Search for the cell housing the specified text and yield its (x, y) center coordinate. 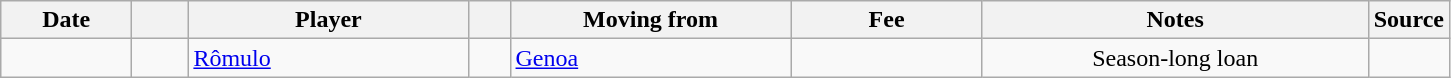
Season-long loan (1175, 58)
Fee (886, 20)
Moving from (650, 20)
Genoa (650, 58)
Notes (1175, 20)
Date (66, 20)
Player (328, 20)
Rômulo (328, 58)
Source (1408, 20)
